Extract the [X, Y] coordinate from the center of the cell holding the provided text.  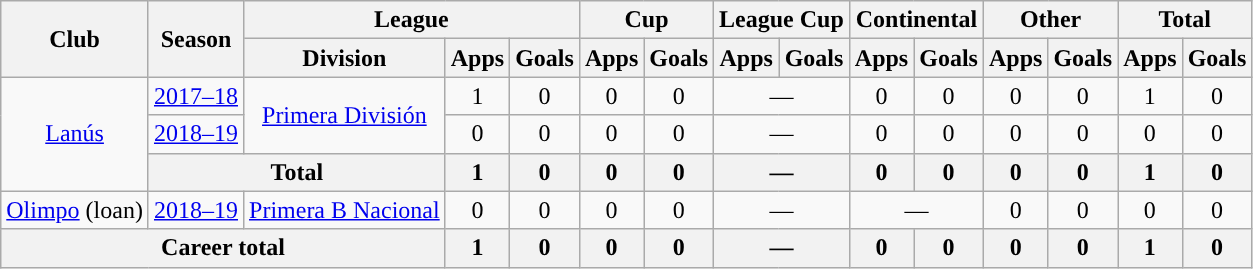
League Cup [782, 20]
Career total [223, 248]
2017–18 [196, 96]
Cup [646, 20]
Lanús [75, 134]
Season [196, 39]
League [412, 20]
Primera División [345, 115]
Continental [916, 20]
Division [345, 58]
Primera B Nacional [345, 210]
Olimpo (loan) [75, 210]
Club [75, 39]
Other [1050, 20]
